For the text-containing cell, return its midpoint in (x, y) coordinate format. 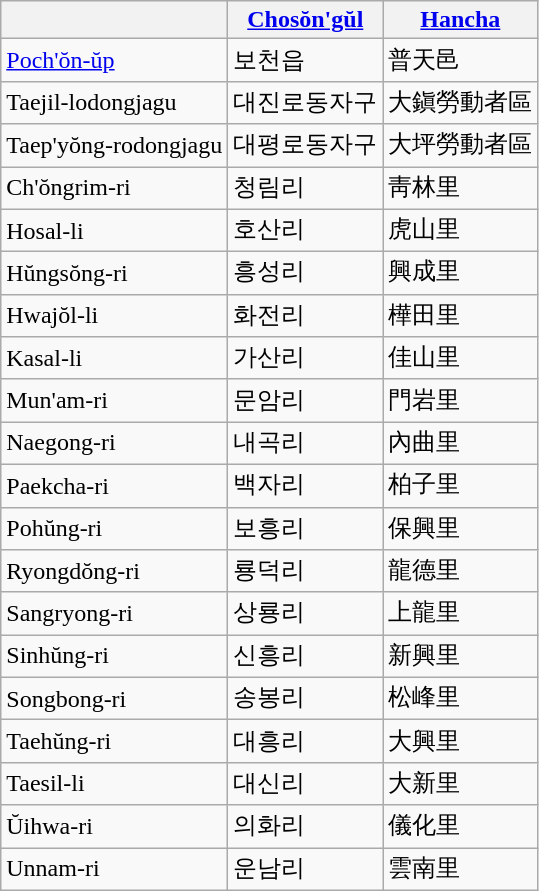
Chosŏn'gŭl (306, 20)
Taesil-li (114, 784)
청림리 (306, 188)
上龍里 (460, 614)
가산리 (306, 358)
호산리 (306, 230)
대신리 (306, 784)
Songbong-ri (114, 698)
樺田里 (460, 316)
화전리 (306, 316)
백자리 (306, 486)
靑林里 (460, 188)
新興里 (460, 656)
문암리 (306, 400)
Pohŭng-ri (114, 528)
송봉리 (306, 698)
대평로동자구 (306, 146)
보흥리 (306, 528)
대흥리 (306, 742)
운남리 (306, 870)
虎山里 (460, 230)
大鎭勞動者區 (460, 102)
대진로동자구 (306, 102)
Unnam-ri (114, 870)
상룡리 (306, 614)
Kasal-li (114, 358)
內曲里 (460, 444)
興成里 (460, 274)
Ryongdŏng-ri (114, 572)
保興里 (460, 528)
大新里 (460, 784)
儀化里 (460, 826)
門岩里 (460, 400)
Mun'am-ri (114, 400)
Ch'ŏngrim-ri (114, 188)
Hosal-li (114, 230)
Hwajŏl-li (114, 316)
Sinhŭng-ri (114, 656)
보천읍 (306, 60)
大坪勞動者區 (460, 146)
룡덕리 (306, 572)
흥성리 (306, 274)
Taep'yŏng-rodongjagu (114, 146)
Naegong-ri (114, 444)
Hŭngsŏng-ri (114, 274)
Taejil-lodongjagu (114, 102)
Paekcha-ri (114, 486)
雲南里 (460, 870)
龍德里 (460, 572)
내곡리 (306, 444)
佳山里 (460, 358)
普天邑 (460, 60)
松峰里 (460, 698)
Hancha (460, 20)
신흥리 (306, 656)
의화리 (306, 826)
柏子里 (460, 486)
Poch'ŏn-ŭp (114, 60)
Ŭihwa-ri (114, 826)
Taehŭng-ri (114, 742)
Sangryong-ri (114, 614)
大興里 (460, 742)
